Locate the cell with the specified text and output its [x, y] center coordinate. 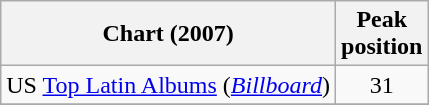
US Top Latin Albums (Billboard) [168, 85]
Chart (2007) [168, 34]
31 [382, 85]
Peakposition [382, 34]
